Find where the given text appears and provide that cell's center as (X, Y) coordinate. 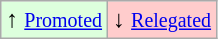
↓ Relegated (162, 20)
↑ Promoted (54, 20)
